Scan for the cell matching the given text and deliver its [x, y] coordinate at center. 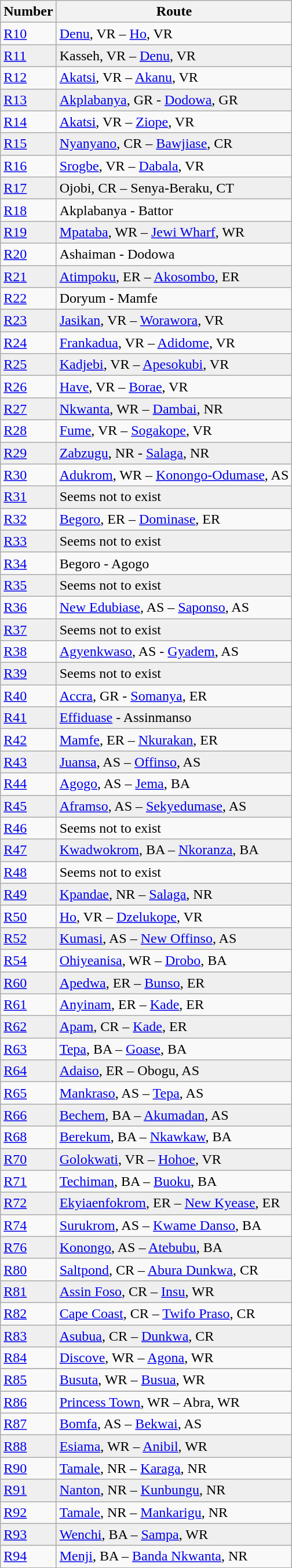
R21 [28, 277]
R84 [28, 1358]
Berekum, BA – Nkawkaw, BA [174, 1137]
R94 [28, 1556]
R39 [28, 674]
Begoro, ER – Dominase, ER [174, 519]
Wenchi, BA – Sampa, WR [174, 1534]
R85 [28, 1380]
R48 [28, 872]
R26 [28, 387]
R13 [28, 100]
R68 [28, 1137]
Golokwati, VR – Hohoe, VR [174, 1159]
R43 [28, 762]
R87 [28, 1424]
Tepa, BA – Goase, BA [174, 1049]
Assin Foso, CR – Insu, WR [174, 1291]
R49 [28, 894]
R83 [28, 1335]
Akplabanya, GR - Dodowa, GR [174, 100]
R52 [28, 938]
R11 [28, 56]
Doryum - Mamfe [174, 299]
R62 [28, 1027]
Nyanyano, CR – Bawjiase, CR [174, 144]
R46 [28, 828]
R16 [28, 166]
Frankadua, VR – Adidome, VR [174, 343]
Kumasi, AS – New Offinso, AS [174, 938]
R31 [28, 497]
R60 [28, 983]
R10 [28, 34]
R54 [28, 960]
R23 [28, 321]
Ohiyeanisa, WR – Drobo, BA [174, 960]
Surukrom, AS – Kwame Danso, BA [174, 1225]
Aframso, AS – Sekyedumase, AS [174, 806]
Fume, VR – Sogakope, VR [174, 431]
R28 [28, 431]
Anyinam, ER – Kade, ER [174, 1005]
Ho, VR – Dzelukope, VR [174, 916]
R38 [28, 652]
Juansa, AS – Offinso, AS [174, 762]
R92 [28, 1512]
R15 [28, 144]
R76 [28, 1247]
Ekyiaenfokrom, ER – New Kyease, ER [174, 1203]
R14 [28, 122]
R61 [28, 1005]
R41 [28, 718]
R74 [28, 1225]
R32 [28, 519]
Discove, WR – Agona, WR [174, 1358]
R63 [28, 1049]
R45 [28, 806]
Tamale, NR – Mankarigu, NR [174, 1512]
New Edubiase, AS – Saponso, AS [174, 607]
Agogo, AS – Jema, BA [174, 784]
Zabzugu, NR - Salaga, NR [174, 453]
Adaiso, ER – Obogu, AS [174, 1071]
Akatsi, VR – Akanu, VR [174, 78]
Mamfe, ER – Nkurakan, ER [174, 740]
Kwadwokrom, BA – Nkoranza, BA [174, 850]
R22 [28, 299]
Route [174, 12]
Nanton, NR – Kunbungu, NR [174, 1490]
R64 [28, 1071]
Apedwa, ER – Bunso, ER [174, 983]
R36 [28, 607]
R12 [28, 78]
R90 [28, 1468]
R33 [28, 541]
Denu, VR – Ho, VR [174, 34]
R17 [28, 188]
Techiman, BA – Buoku, BA [174, 1181]
R30 [28, 475]
R37 [28, 629]
Princess Town, WR – Abra, WR [174, 1402]
R27 [28, 409]
R86 [28, 1402]
R66 [28, 1115]
Ojobi, CR – Senya-Beraku, CT [174, 188]
R20 [28, 254]
R40 [28, 696]
Nkwanta, WR – Dambai, NR [174, 409]
R65 [28, 1093]
Jasikan, VR – Worawora, VR [174, 321]
Agyenkwaso, AS - Gyadem, AS [174, 652]
Atimpoku, ER – Akosombo, ER [174, 277]
Begoro - Agogo [174, 563]
R29 [28, 453]
R70 [28, 1159]
Effiduase - Assinmanso [174, 718]
R47 [28, 850]
R44 [28, 784]
R24 [28, 343]
R25 [28, 365]
Apam, CR – Kade, ER [174, 1027]
R93 [28, 1534]
R72 [28, 1203]
Saltpond, CR – Abura Dunkwa, CR [174, 1269]
R50 [28, 916]
R42 [28, 740]
Bomfa, AS – Bekwai, AS [174, 1424]
Kadjebi, VR – Apesokubi, VR [174, 365]
R35 [28, 585]
Kasseh, VR – Denu, VR [174, 56]
R88 [28, 1446]
Konongo, AS – Atebubu, BA [174, 1247]
Akatsi, VR – Ziope, VR [174, 122]
R18 [28, 210]
Adukrom, WR – Konongo-Odumase, AS [174, 475]
Kpandae, NR – Salaga, NR [174, 894]
R80 [28, 1269]
R81 [28, 1291]
Tamale, NR – Karaga, NR [174, 1468]
Number [28, 12]
R34 [28, 563]
Cape Coast, CR – Twifo Praso, CR [174, 1313]
Mpataba, WR – Jewi Wharf, WR [174, 232]
Menji, BA – Banda Nkwanta, NR [174, 1556]
Esiama, WR – Anibil, WR [174, 1446]
Bechem, BA – Akumadan, AS [174, 1115]
Have, VR – Borae, VR [174, 387]
Ashaiman - Dodowa [174, 254]
Busuta, WR – Busua, WR [174, 1380]
Srogbe, VR – Dabala, VR [174, 166]
R91 [28, 1490]
R82 [28, 1313]
R71 [28, 1181]
Mankraso, AS – Tepa, AS [174, 1093]
Akplabanya - Battor [174, 210]
Accra, GR - Somanya, ER [174, 696]
R19 [28, 232]
Asubua, CR – Dunkwa, CR [174, 1335]
